Return [x, y] of the center of cell containing provided text 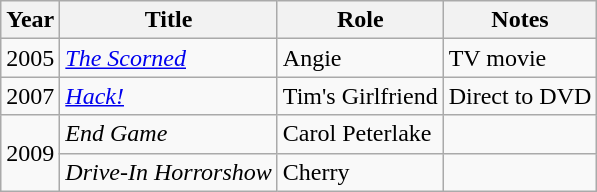
Angie [360, 58]
Carol Peterlake [360, 134]
Cherry [360, 172]
Notes [520, 20]
End Game [169, 134]
Hack! [169, 96]
Direct to DVD [520, 96]
Title [169, 20]
2005 [30, 58]
Tim's Girlfriend [360, 96]
2007 [30, 96]
2009 [30, 153]
Role [360, 20]
TV movie [520, 58]
Drive-In Horrorshow [169, 172]
The Scorned [169, 58]
Year [30, 20]
